Determine the [x, y] coordinate at the center of the cell enclosing the given text.  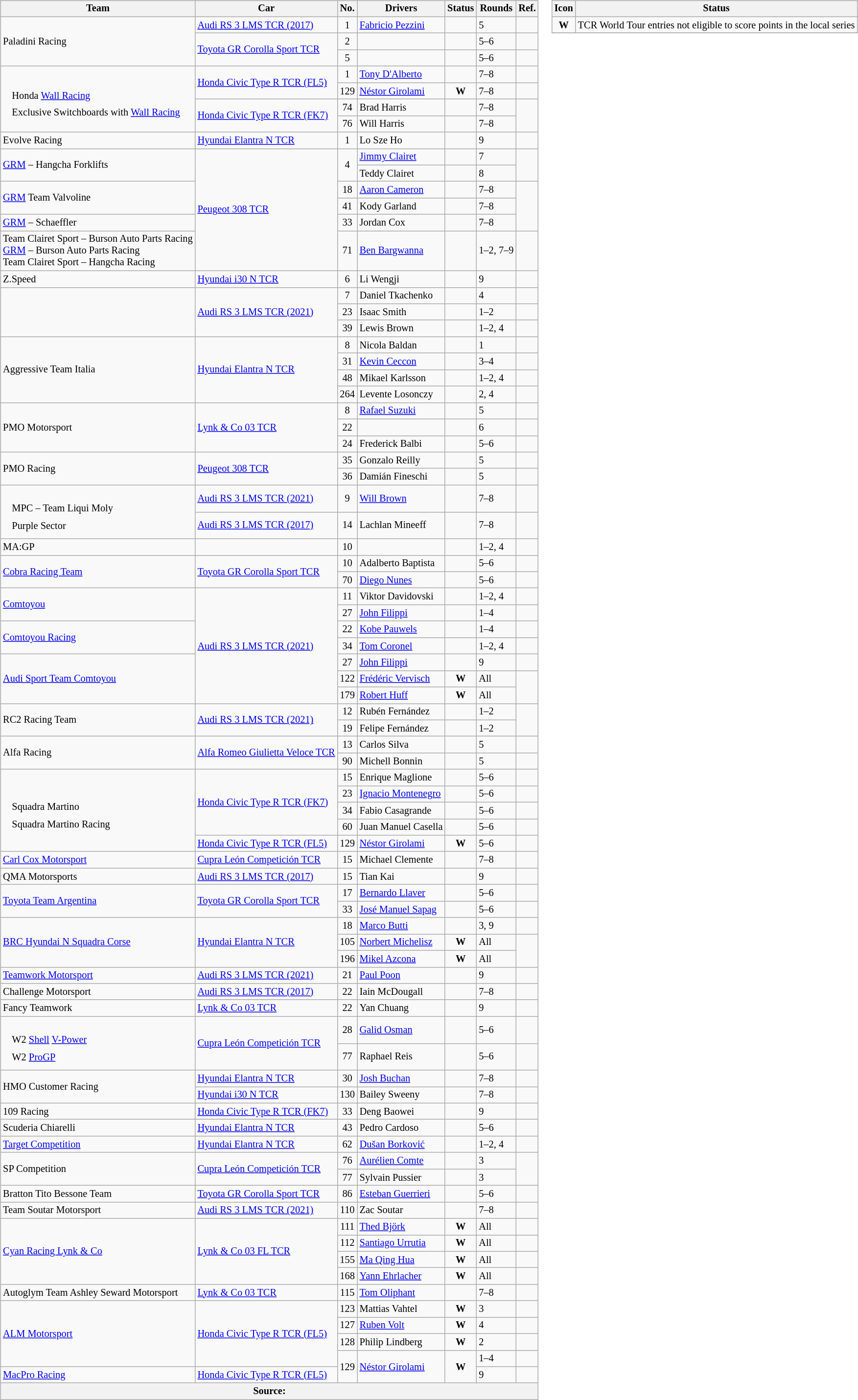
Gonzalo Reilly [401, 460]
Mikael Karlsson [401, 378]
W2 ProGP [49, 1057]
Lewis Brown [401, 328]
90 [347, 761]
Tom Oliphant [401, 1293]
Lo Sze Ho [401, 140]
Fabricio Pezzini [401, 25]
Frédéric Vervisch [401, 679]
179 [347, 695]
41 [347, 207]
31 [347, 362]
Evolve Racing [98, 140]
Norbert Michelisz [401, 942]
Comtoyou [98, 605]
35 [347, 460]
Challenge Motorsport [98, 992]
Alfa Racing [98, 753]
Purple Sector [63, 526]
Carl Cox Motorsport [98, 860]
Yann Ehrlacher [401, 1276]
Tom Coronel [401, 646]
Aaron Cameron [401, 190]
HMO Customer Racing [98, 1086]
Esteban Guerrieri [401, 1194]
70 [347, 580]
Icon [564, 9]
Dušan Borković [401, 1145]
Rounds [496, 9]
Bailey Sweeny [401, 1095]
115 [347, 1293]
39 [347, 328]
MA:GP [98, 547]
24 [347, 444]
21 [347, 975]
Enrique Maglione [401, 778]
Jimmy Clairet [401, 157]
José Manuel Sapag [401, 909]
Aggressive Team Italia [98, 370]
36 [347, 477]
Michael Clemente [401, 860]
Team [98, 9]
Ref. [527, 9]
Felipe Fernández [401, 728]
Squadra Martino Squadra Martino Racing [98, 810]
MPC – Team Liqui Moly [63, 508]
Drivers [401, 9]
109 Racing [98, 1111]
Toyota Team Argentina [98, 901]
Squadra Martino [61, 807]
14 [347, 526]
Juan Manuel Casella [401, 827]
Bratton Tito Bessone Team [98, 1194]
30 [347, 1079]
SP Competition [98, 1169]
Kevin Ceccon [401, 362]
74 [347, 108]
Li Wengji [401, 279]
Philip Lindberg [401, 1342]
196 [347, 959]
Paladini Racing [98, 41]
No. [347, 9]
Scuderia Chiarelli [98, 1128]
128 [347, 1342]
Iain McDougall [401, 992]
Will Harris [401, 124]
Tian Kai [401, 876]
Tony D'Alberto [401, 74]
Marco Butti [401, 926]
Mikel Azcona [401, 959]
Honda Wall Racing [96, 95]
Santiago Urrutia [401, 1243]
Thed Björk [401, 1227]
PMO Motorsport [98, 428]
Deng Baowei [401, 1111]
Exclusive Switchboards with Wall Racing [96, 113]
Ignacio Montenegro [401, 794]
130 [347, 1095]
Honda Wall Racing Exclusive Switchboards with Wall Racing [98, 99]
12 [347, 712]
168 [347, 1276]
Josh Buchan [401, 1079]
Alfa Romeo Giulietta Veloce TCR [266, 753]
Nicola Baldan [401, 345]
Frederick Balbi [401, 444]
Ma Qing Hua [401, 1260]
ALM Motorsport [98, 1334]
Damián Fineschi [401, 477]
Yan Chuang [401, 1008]
Mattias Vahtel [401, 1309]
28 [347, 1030]
MPC – Team Liqui Moly Purple Sector [98, 512]
Daniel Tkachenko [401, 296]
Squadra Martino Racing [61, 824]
Kody Garland [401, 207]
Comtoyou Racing [98, 637]
Teamwork Motorsport [98, 975]
Cobra Racing Team [98, 572]
Target Competition [98, 1145]
RC2 Racing Team [98, 720]
Lynk & Co 03 FL TCR [266, 1252]
Source: [269, 1391]
Fabio Casagrande [401, 810]
Kobe Pauwels [401, 629]
3, 9 [496, 926]
Michell Bonnin [401, 761]
Cyan Racing Lynk & Co [98, 1252]
Team Clairet Sport – Burson Auto Parts Racing GRM – Burson Auto Parts Racing Team Clairet Sport – Hangcha Racing [98, 251]
Levente Losonczy [401, 394]
Audi Sport Team Comtoyou [98, 679]
110 [347, 1210]
43 [347, 1128]
Pedro Cardoso [401, 1128]
Zac Soutar [401, 1210]
264 [347, 394]
19 [347, 728]
Paul Poon [401, 975]
2, 4 [496, 394]
112 [347, 1243]
Raphael Reis [401, 1057]
TCR World Tour entries not eligible to score points in the local series [717, 25]
Car [266, 9]
105 [347, 942]
Viktor Davidovski [401, 597]
Ben Bargwanna [401, 251]
PMO Racing [98, 469]
48 [347, 378]
123 [347, 1309]
Isaac Smith [401, 312]
3–4 [496, 362]
Ruben Volt [401, 1326]
Fancy Teamwork [98, 1008]
GRM Team Valvoline [98, 198]
Autoglym Team Ashley Seward Motorsport [98, 1293]
1–2, 7–9 [496, 251]
60 [347, 827]
155 [347, 1260]
Rafael Suzuki [401, 411]
Galid Osman [401, 1030]
11 [347, 597]
GRM – Schaeffler [98, 223]
Teddy Clairet [401, 173]
MacPro Racing [98, 1375]
Will Brown [401, 498]
Bernardo Llaver [401, 893]
71 [347, 251]
Aurélien Comte [401, 1161]
W2 Shell V-Power W2 ProGP [98, 1043]
Team Soutar Motorsport [98, 1210]
13 [347, 745]
Robert Huff [401, 695]
127 [347, 1326]
Lachlan Mineeff [401, 526]
Brad Harris [401, 108]
111 [347, 1227]
Adalberto Baptista [401, 564]
122 [347, 679]
GRM – Hangcha Forklifts [98, 165]
17 [347, 893]
86 [347, 1194]
QMA Motorsports [98, 876]
W2 Shell V-Power [49, 1040]
Diego Nunes [401, 580]
Carlos Silva [401, 745]
Z.Speed [98, 279]
Jordan Cox [401, 223]
BRC Hyundai N Squadra Corse [98, 942]
Rubén Fernández [401, 712]
Sylvain Pussier [401, 1177]
62 [347, 1145]
